Scan for the cell matching the given text and deliver its (x, y) coordinate at center. 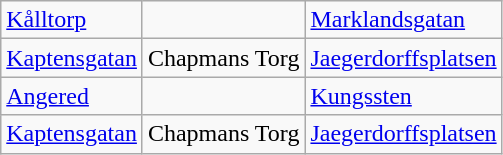
Angered (72, 96)
Marklandsgatan (404, 20)
Kålltorp (72, 20)
Kungssten (404, 96)
